Determine the (X, Y) coordinate at the center of the cell enclosing the given text.  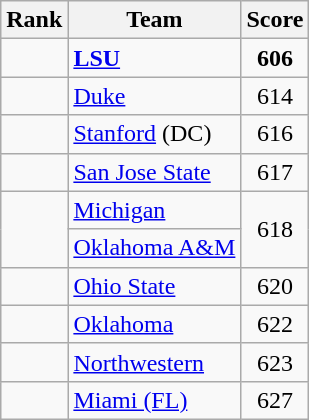
623 (275, 362)
620 (275, 286)
617 (275, 172)
Duke (154, 96)
Northwestern (154, 362)
LSU (154, 58)
614 (275, 96)
Michigan (154, 210)
627 (275, 400)
616 (275, 134)
618 (275, 229)
606 (275, 58)
Miami (FL) (154, 400)
622 (275, 324)
Stanford (DC) (154, 134)
San Jose State (154, 172)
Team (154, 20)
Rank (34, 20)
Oklahoma A&M (154, 248)
Oklahoma (154, 324)
Ohio State (154, 286)
Score (275, 20)
